Provide the (X, Y) coordinate of the cell's center where the given text is located.  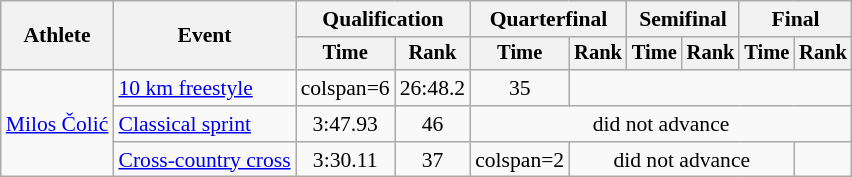
Quarterfinal (548, 19)
Event (204, 36)
Athlete (58, 36)
26:48.2 (432, 88)
35 (520, 88)
Final (795, 19)
Semifinal (683, 19)
Milos Čolić (58, 124)
3:47.93 (346, 124)
46 (432, 124)
did not advance (661, 124)
10 km freestyle (204, 88)
Classical sprint (204, 124)
Qualification (384, 19)
colspan=6 (346, 88)
